Output the [x, y] coordinate of the center of the cell containing the given text.  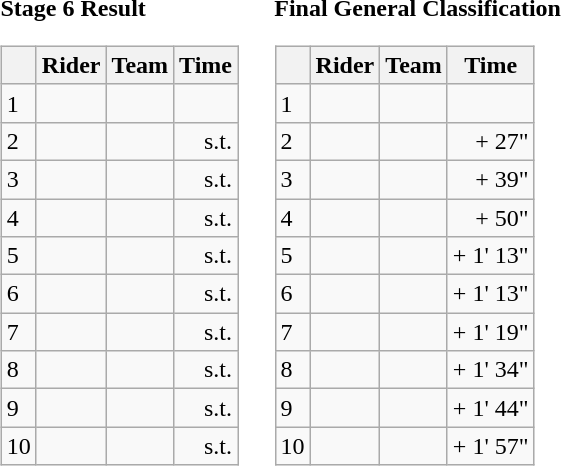
+ 1' 34" [490, 370]
+ 50" [490, 217]
+ 1' 19" [490, 332]
+ 27" [490, 141]
+ 1' 44" [490, 408]
+ 1' 57" [490, 446]
+ 39" [490, 179]
